Provide the (X, Y) coordinate of the cell's center where the given text is located.  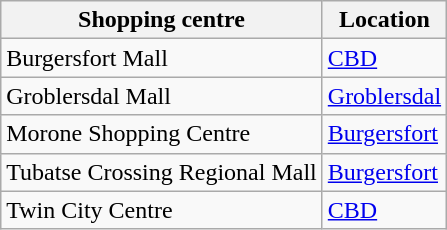
Groblersdal Mall (162, 96)
Twin City Centre (162, 210)
Shopping centre (162, 20)
Groblersdal (384, 96)
Morone Shopping Centre (162, 134)
Location (384, 20)
Burgersfort Mall (162, 58)
Tubatse Crossing Regional Mall (162, 172)
